Find where the given text appears and provide that cell's center as [X, Y] coordinate. 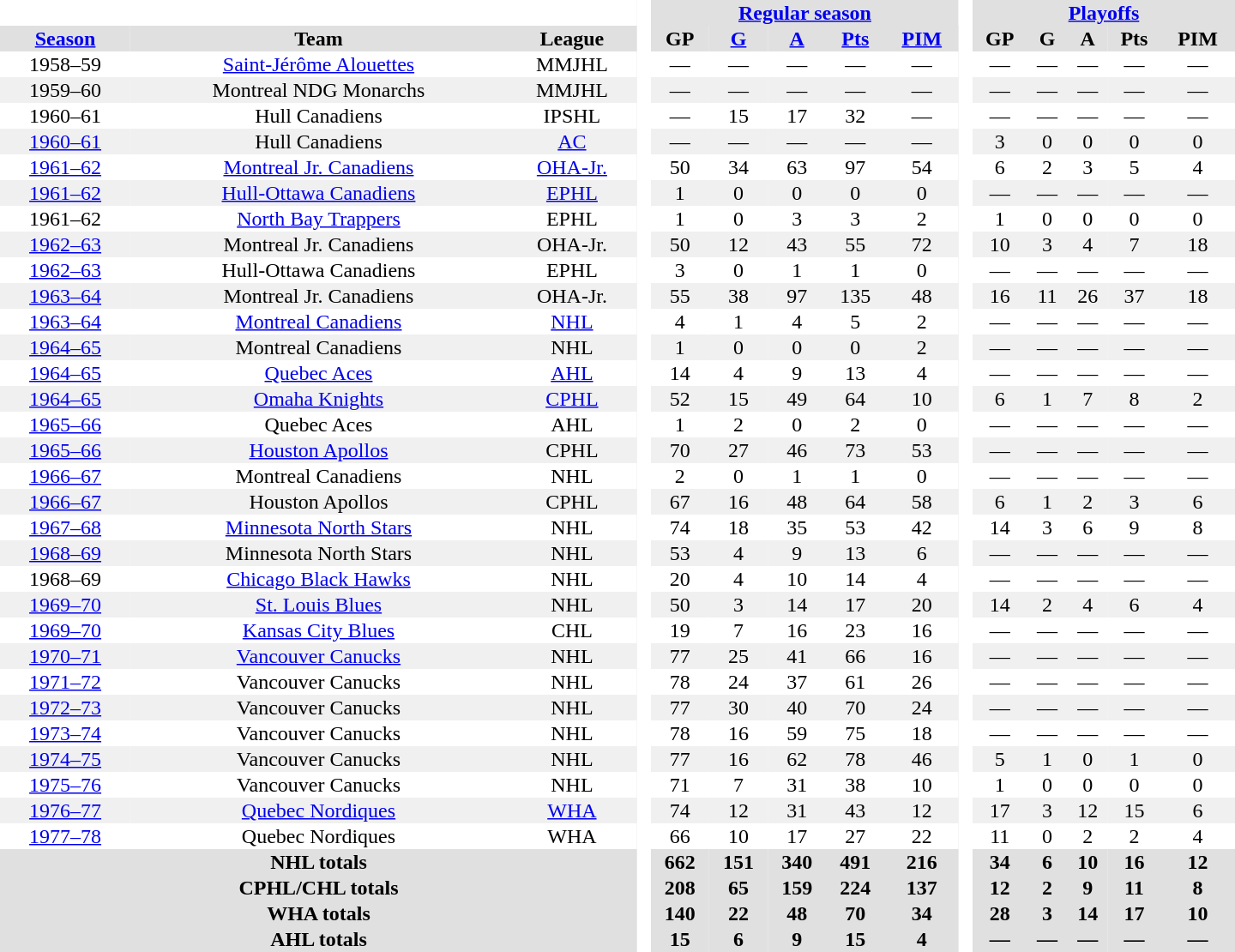
1958–59 [65, 64]
491 [855, 862]
CPHL/CHL totals [319, 888]
216 [921, 862]
Chicago Black Hawks [319, 579]
1971–72 [65, 682]
Team [319, 39]
35 [797, 527]
340 [797, 862]
Montreal NDG Monarchs [319, 90]
71 [680, 785]
40 [797, 708]
662 [680, 862]
28 [1000, 913]
208 [680, 888]
League [572, 39]
42 [921, 527]
52 [680, 399]
61 [855, 682]
137 [921, 888]
Regular season [805, 13]
159 [797, 888]
25 [738, 656]
Kansas City Blues [319, 630]
1976–77 [65, 810]
72 [921, 244]
67 [680, 502]
135 [855, 296]
Omaha Knights [319, 399]
23 [855, 630]
St. Louis Blues [319, 605]
Season [65, 39]
IPSHL [572, 116]
1974–75 [65, 759]
54 [921, 167]
1967–68 [65, 527]
WHA totals [319, 913]
Saint-Jérôme Alouettes [319, 64]
58 [921, 502]
63 [797, 167]
151 [738, 862]
59 [797, 733]
62 [797, 759]
1970–71 [65, 656]
65 [738, 888]
AHL totals [319, 939]
49 [797, 399]
224 [855, 888]
32 [855, 116]
1975–76 [65, 785]
CHL [572, 630]
1977–78 [65, 836]
NHL totals [319, 862]
Playoffs [1104, 13]
1959–60 [65, 90]
1972–73 [65, 708]
75 [855, 733]
41 [797, 656]
30 [738, 708]
140 [680, 913]
1973–74 [65, 733]
73 [855, 450]
AC [572, 142]
19 [680, 630]
North Bay Trappers [319, 219]
